For the text-containing cell, return its midpoint in [x, y] coordinate format. 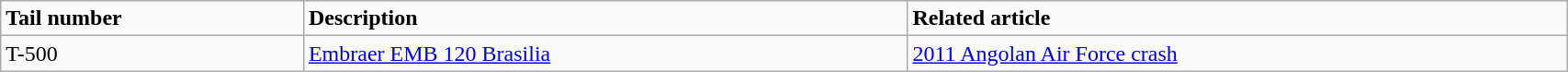
Embraer EMB 120 Brasilia [604, 54]
Related article [1237, 18]
Tail number [152, 18]
T-500 [152, 54]
2011 Angolan Air Force crash [1237, 54]
Description [604, 18]
